Locate the cell with the specified text and output its (X, Y) center coordinate. 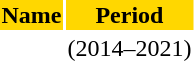
Period (130, 15)
Name (32, 15)
